Locate the cell with the specified text and output its [X, Y] center coordinate. 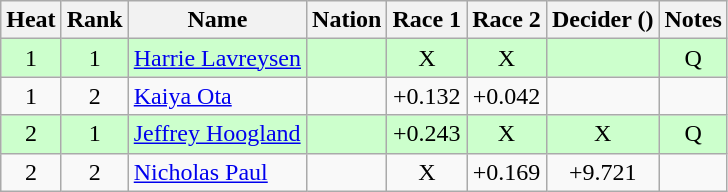
Name [217, 20]
+0.169 [507, 172]
Harrie Lavreysen [217, 58]
Nicholas Paul [217, 172]
+0.243 [427, 134]
Nation [347, 20]
Kaiya Ota [217, 96]
+0.132 [427, 96]
+0.042 [507, 96]
Rank [94, 20]
Race 2 [507, 20]
Race 1 [427, 20]
Notes [693, 20]
+9.721 [602, 172]
Jeffrey Hoogland [217, 134]
Decider () [602, 20]
Heat [31, 20]
